Return the [x, y] coordinate for the center point of the cell that contains the specified text.  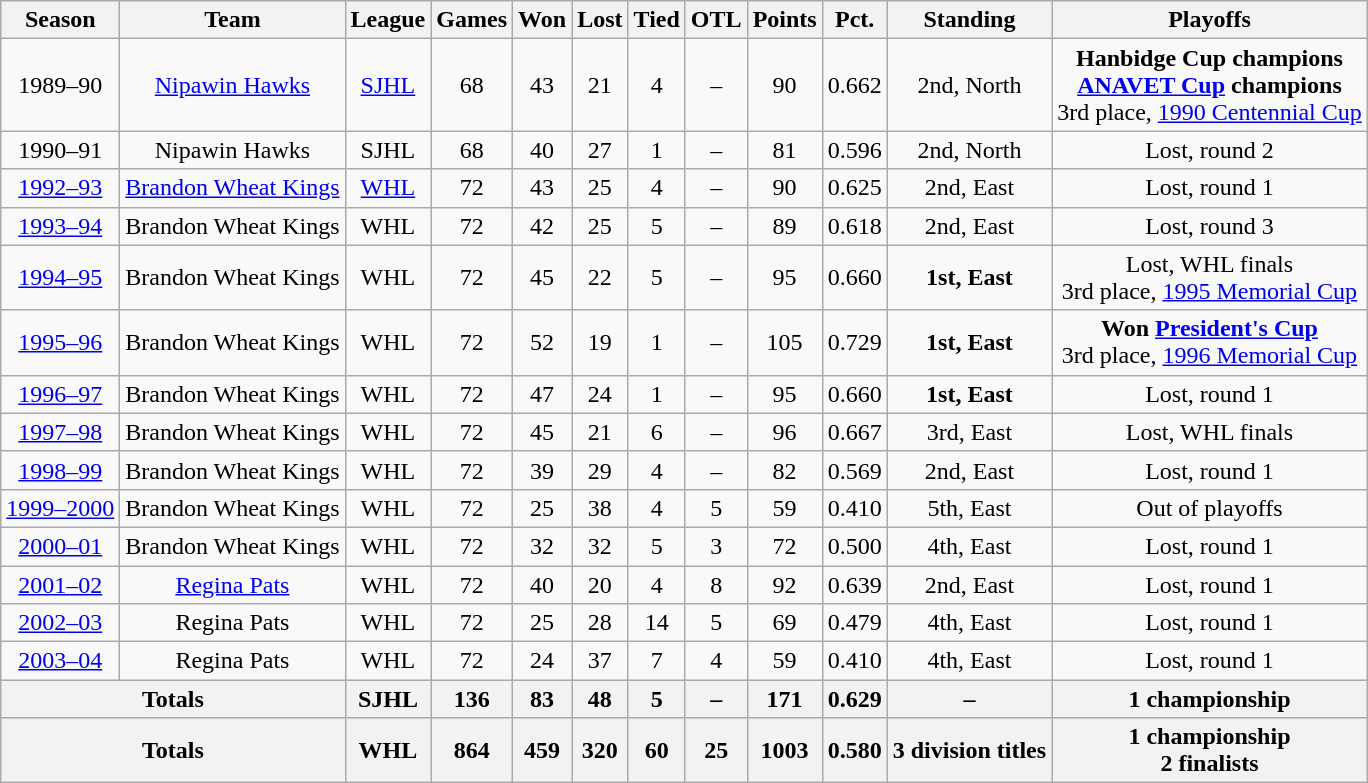
5th, East [969, 508]
1995–96 [60, 342]
1996–97 [60, 394]
0.618 [854, 226]
52 [542, 342]
69 [784, 623]
Won [542, 20]
Tied [656, 20]
171 [784, 699]
48 [600, 699]
459 [542, 750]
1 championship [1210, 699]
28 [600, 623]
1992–93 [60, 188]
89 [784, 226]
2003–04 [60, 661]
82 [784, 470]
3rd, East [969, 432]
2002–03 [60, 623]
81 [784, 150]
Games [472, 20]
39 [542, 470]
2000–01 [60, 546]
1998–99 [60, 470]
29 [600, 470]
1999–2000 [60, 508]
83 [542, 699]
Playoffs [1210, 20]
0.729 [854, 342]
60 [656, 750]
Lost, round 2 [1210, 150]
105 [784, 342]
1994–95 [60, 278]
Out of playoffs [1210, 508]
1003 [784, 750]
Pct. [854, 20]
8 [716, 585]
20 [600, 585]
0.639 [854, 585]
0.625 [854, 188]
1989–90 [60, 85]
7 [656, 661]
0.569 [854, 470]
Lost, WHL finals [1210, 432]
Team [232, 20]
Won President's Cup3rd place, 1996 Memorial Cup [1210, 342]
3 [716, 546]
1997–98 [60, 432]
136 [472, 699]
2001–02 [60, 585]
22 [600, 278]
92 [784, 585]
Lost [600, 20]
19 [600, 342]
Points [784, 20]
47 [542, 394]
0.500 [854, 546]
37 [600, 661]
14 [656, 623]
Season [60, 20]
27 [600, 150]
0.479 [854, 623]
Lost, round 3 [1210, 226]
OTL [716, 20]
0.667 [854, 432]
864 [472, 750]
320 [600, 750]
0.596 [854, 150]
1 championship2 finalists [1210, 750]
0.629 [854, 699]
1993–94 [60, 226]
3 division titles [969, 750]
Lost, WHL finals3rd place, 1995 Memorial Cup [1210, 278]
96 [784, 432]
1990–91 [60, 150]
0.580 [854, 750]
0.662 [854, 85]
38 [600, 508]
Standing [969, 20]
42 [542, 226]
6 [656, 432]
Hanbidge Cup championsANAVET Cup champions3rd place, 1990 Centennial Cup [1210, 85]
League [388, 20]
